From the cell containing the given text, extract its center point as [X, Y] coordinate. 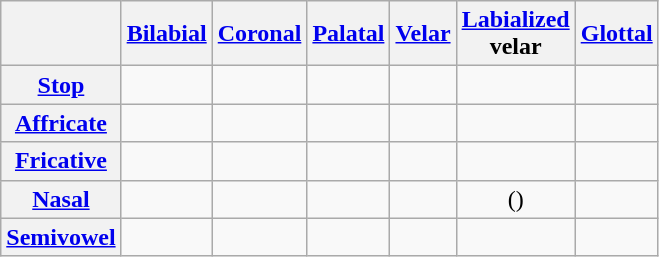
Affricate [61, 123]
Fricative [61, 161]
Coronal [260, 34]
Stop [61, 85]
Velar [423, 34]
Bilabial [166, 34]
Glottal [616, 34]
Palatal [348, 34]
Nasal [61, 199]
Semivowel [61, 237]
() [516, 199]
Labializedvelar [516, 34]
